Provide the [x, y] coordinate of the cell's center where the given text is located.  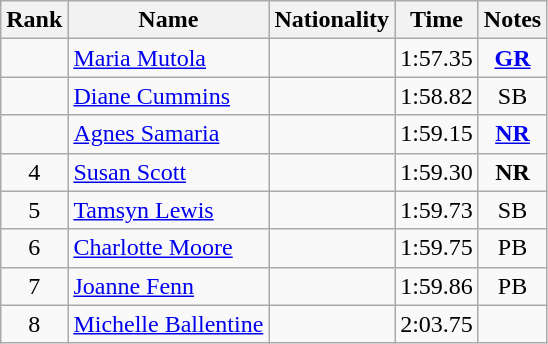
1:59.75 [437, 248]
1:59.73 [437, 210]
GR [512, 58]
1:59.15 [437, 134]
1:57.35 [437, 58]
Maria Mutola [168, 58]
Susan Scott [168, 172]
8 [34, 324]
Nationality [332, 20]
7 [34, 286]
1:58.82 [437, 96]
Agnes Samaria [168, 134]
Name [168, 20]
2:03.75 [437, 324]
6 [34, 248]
1:59.86 [437, 286]
4 [34, 172]
5 [34, 210]
Michelle Ballentine [168, 324]
Charlotte Moore [168, 248]
Notes [512, 20]
Tamsyn Lewis [168, 210]
Rank [34, 20]
Joanne Fenn [168, 286]
Diane Cummins [168, 96]
1:59.30 [437, 172]
Time [437, 20]
